Locate the cell with the specified text and output its [x, y] center coordinate. 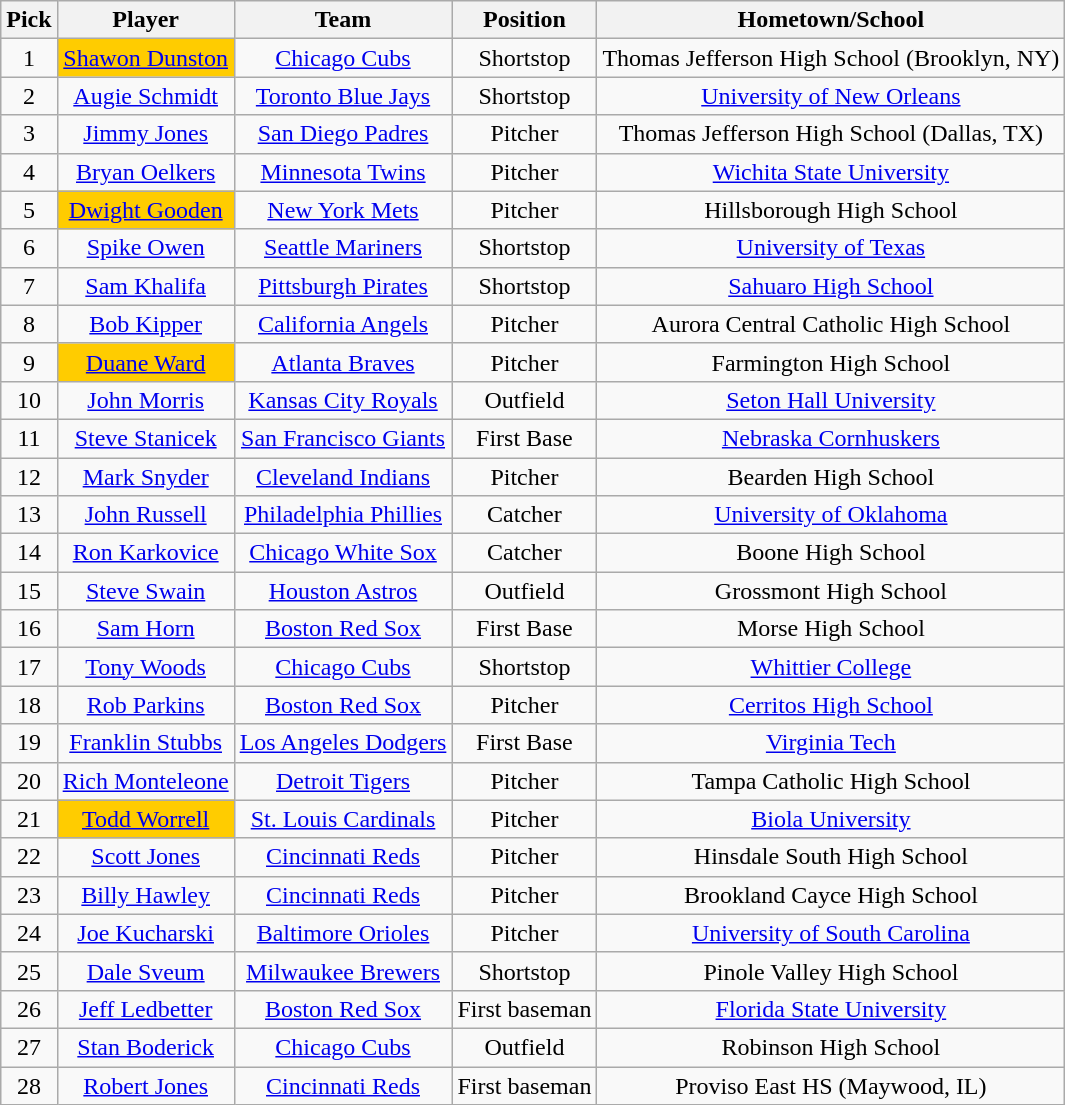
Ron Karkovice [146, 553]
Jimmy Jones [146, 134]
University of South Carolina [831, 933]
Milwaukee Brewers [343, 971]
14 [29, 553]
Thomas Jefferson High School (Brooklyn, NY) [831, 58]
Billy Hawley [146, 895]
Hillsborough High School [831, 210]
St. Louis Cardinals [343, 819]
Pittsburgh Pirates [343, 286]
Seattle Mariners [343, 248]
Cerritos High School [831, 705]
Grossmont High School [831, 591]
John Russell [146, 515]
Aurora Central Catholic High School [831, 324]
Sahuaro High School [831, 286]
Tampa Catholic High School [831, 781]
6 [29, 248]
Dwight Gooden [146, 210]
4 [29, 172]
Atlanta Braves [343, 362]
Bearden High School [831, 477]
10 [29, 400]
Duane Ward [146, 362]
18 [29, 705]
Robert Jones [146, 1085]
Wichita State University [831, 172]
Virginia Tech [831, 743]
Kansas City Royals [343, 400]
25 [29, 971]
University of New Orleans [831, 96]
Chicago White Sox [343, 553]
21 [29, 819]
Whittier College [831, 667]
11 [29, 438]
Seton Hall University [831, 400]
17 [29, 667]
Shawon Dunston [146, 58]
16 [29, 629]
Hinsdale South High School [831, 857]
University of Oklahoma [831, 515]
University of Texas [831, 248]
Brookland Cayce High School [831, 895]
2 [29, 96]
Biola University [831, 819]
Hometown/School [831, 20]
Baltimore Orioles [343, 933]
Todd Worrell [146, 819]
Toronto Blue Jays [343, 96]
Spike Owen [146, 248]
San Francisco Giants [343, 438]
Stan Boderick [146, 1047]
Jeff Ledbetter [146, 1009]
7 [29, 286]
Bob Kipper [146, 324]
3 [29, 134]
John Morris [146, 400]
Minnesota Twins [343, 172]
Franklin Stubbs [146, 743]
19 [29, 743]
Thomas Jefferson High School (Dallas, TX) [831, 134]
Detroit Tigers [343, 781]
Boone High School [831, 553]
12 [29, 477]
Team [343, 20]
13 [29, 515]
24 [29, 933]
Steve Stanicek [146, 438]
15 [29, 591]
23 [29, 895]
Scott Jones [146, 857]
27 [29, 1047]
New York Mets [343, 210]
26 [29, 1009]
8 [29, 324]
Player [146, 20]
Nebraska Cornhuskers [831, 438]
Pinole Valley High School [831, 971]
Farmington High School [831, 362]
Rob Parkins [146, 705]
22 [29, 857]
1 [29, 58]
California Angels [343, 324]
Pick [29, 20]
Joe Kucharski [146, 933]
Position [524, 20]
Sam Khalifa [146, 286]
Rich Monteleone [146, 781]
28 [29, 1085]
Dale Sveum [146, 971]
Morse High School [831, 629]
Mark Snyder [146, 477]
20 [29, 781]
San Diego Padres [343, 134]
Sam Horn [146, 629]
Robinson High School [831, 1047]
Steve Swain [146, 591]
Florida State University [831, 1009]
Los Angeles Dodgers [343, 743]
Augie Schmidt [146, 96]
Cleveland Indians [343, 477]
9 [29, 362]
Tony Woods [146, 667]
5 [29, 210]
Philadelphia Phillies [343, 515]
Proviso East HS (Maywood, IL) [831, 1085]
Houston Astros [343, 591]
Bryan Oelkers [146, 172]
